Search for the cell housing the specified text and yield its [X, Y] center coordinate. 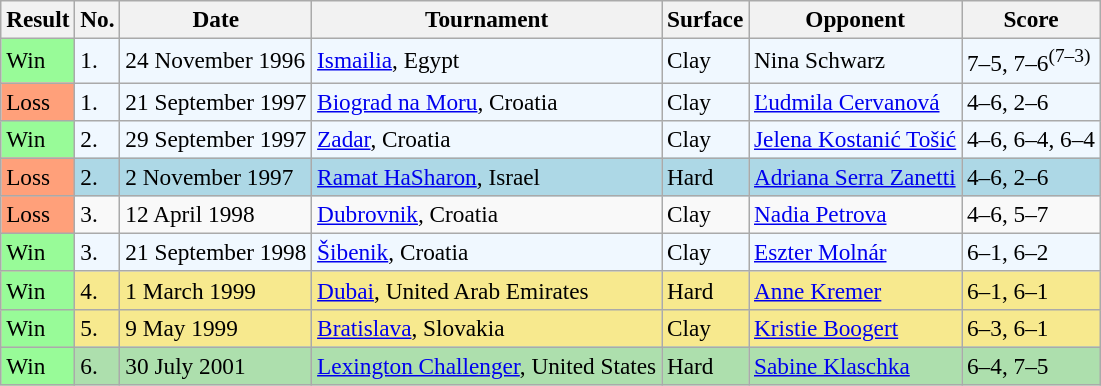
Nadia Petrova [856, 214]
24 November 1996 [216, 60]
Biograd na Moru, Croatia [487, 101]
30 July 2001 [216, 366]
Ramat HaSharon, Israel [487, 177]
Result [38, 19]
Šibenik, Croatia [487, 252]
21 September 1997 [216, 101]
Tournament [487, 19]
Dubrovnik, Croatia [487, 214]
Dubai, United Arab Emirates [487, 290]
6–3, 6–1 [1032, 328]
Ľudmila Cervanová [856, 101]
2 November 1997 [216, 177]
12 April 1998 [216, 214]
Lexington Challenger, United States [487, 366]
9 May 1999 [216, 328]
Date [216, 19]
Eszter Molnár [856, 252]
Sabine Klaschka [856, 366]
1 March 1999 [216, 290]
4–6, 5–7 [1032, 214]
6. [98, 366]
Jelena Kostanić Tošić [856, 139]
4–6, 6–4, 6–4 [1032, 139]
Surface [706, 19]
5. [98, 328]
6–1, 6–1 [1032, 290]
4. [98, 290]
Adriana Serra Zanetti [856, 177]
7–5, 7–6(7–3) [1032, 60]
6–1, 6–2 [1032, 252]
6–4, 7–5 [1032, 366]
No. [98, 19]
29 September 1997 [216, 139]
Bratislava, Slovakia [487, 328]
Nina Schwarz [856, 60]
Ismailia, Egypt [487, 60]
Score [1032, 19]
Opponent [856, 19]
21 September 1998 [216, 252]
Kristie Boogert [856, 328]
Zadar, Croatia [487, 139]
Anne Kremer [856, 290]
